Detect which cell encompasses the target text, then output its (x, y) center coordinate. 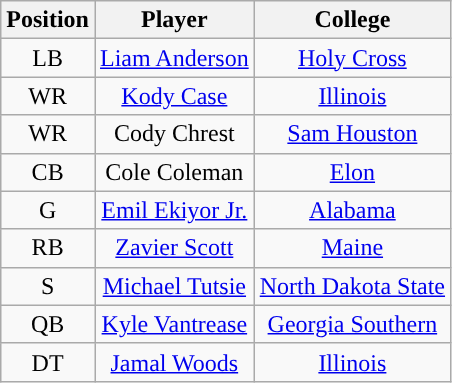
CB (48, 172)
G (48, 210)
DT (48, 362)
Kyle Vantrease (174, 324)
RB (48, 248)
Georgia Southern (352, 324)
College (352, 20)
Sam Houston (352, 134)
Alabama (352, 210)
Liam Anderson (174, 58)
Cody Chrest (174, 134)
Jamal Woods (174, 362)
Player (174, 20)
QB (48, 324)
Holy Cross (352, 58)
Cole Coleman (174, 172)
Zavier Scott (174, 248)
Kody Case (174, 96)
LB (48, 58)
Michael Tutsie (174, 286)
Elon (352, 172)
Maine (352, 248)
North Dakota State (352, 286)
S (48, 286)
Position (48, 20)
Emil Ekiyor Jr. (174, 210)
